Scan for the cell matching the given text and deliver its (x, y) coordinate at center. 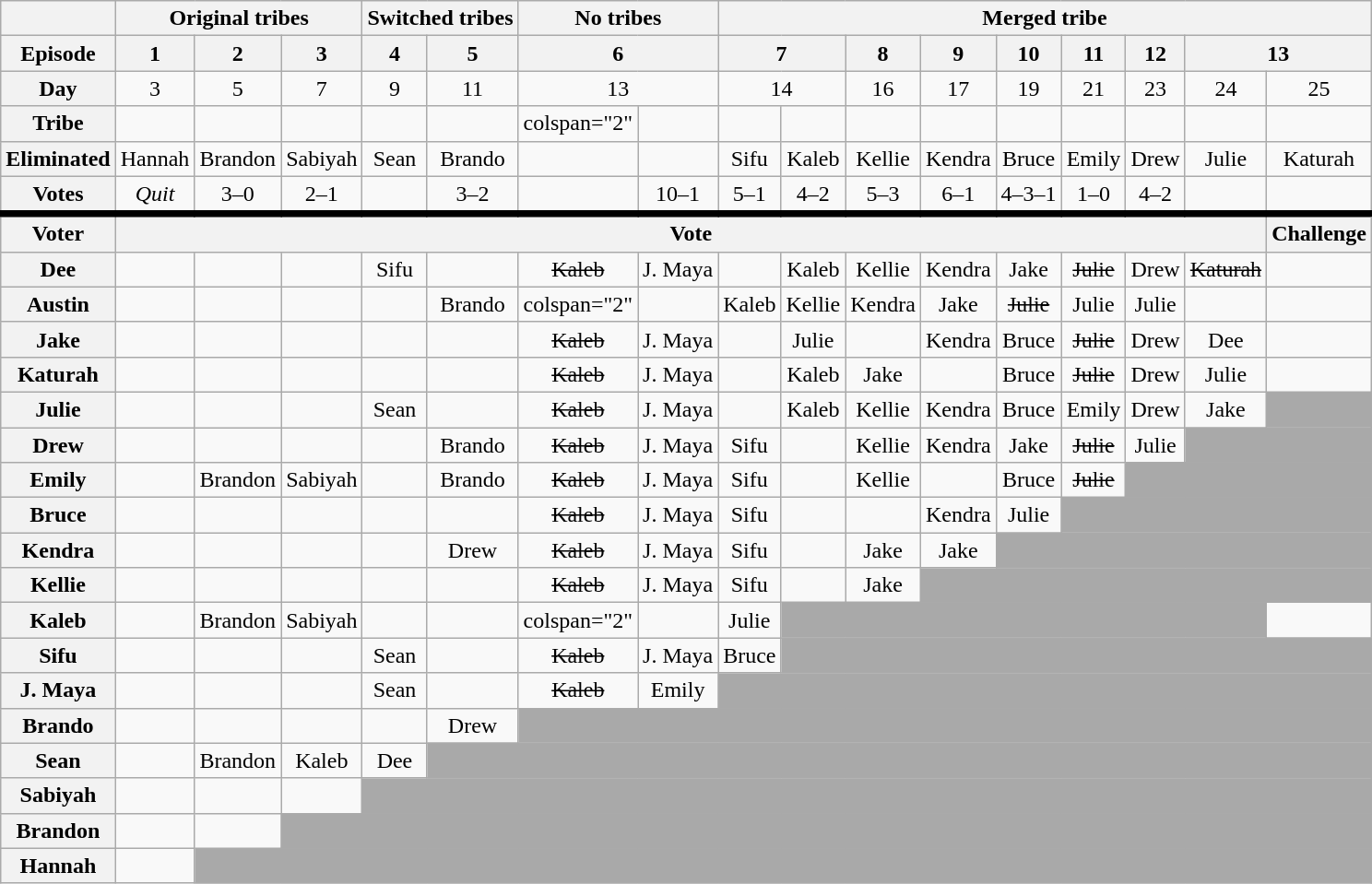
Episode (58, 53)
Day (58, 88)
3–2 (472, 195)
Eliminated (58, 159)
Switched tribes (441, 18)
Challenge (1319, 232)
Tribe (58, 124)
5–1 (750, 195)
14 (782, 88)
1–0 (1094, 195)
16 (883, 88)
Votes (58, 195)
3–0 (238, 195)
2 (238, 53)
17 (958, 88)
19 (1029, 88)
10 (1029, 53)
6–1 (958, 195)
6 (618, 53)
Vote (691, 232)
25 (1319, 88)
1 (155, 53)
Quit (155, 195)
4–3–1 (1029, 195)
21 (1094, 88)
23 (1155, 88)
2–1 (322, 195)
Voter (58, 232)
Original tribes (239, 18)
Austin (58, 304)
No tribes (618, 18)
24 (1225, 88)
12 (1155, 53)
10–1 (679, 195)
4 (395, 53)
5–3 (883, 195)
8 (883, 53)
Merged tribe (1046, 18)
